Detect which cell encompasses the target text, then output its (x, y) center coordinate. 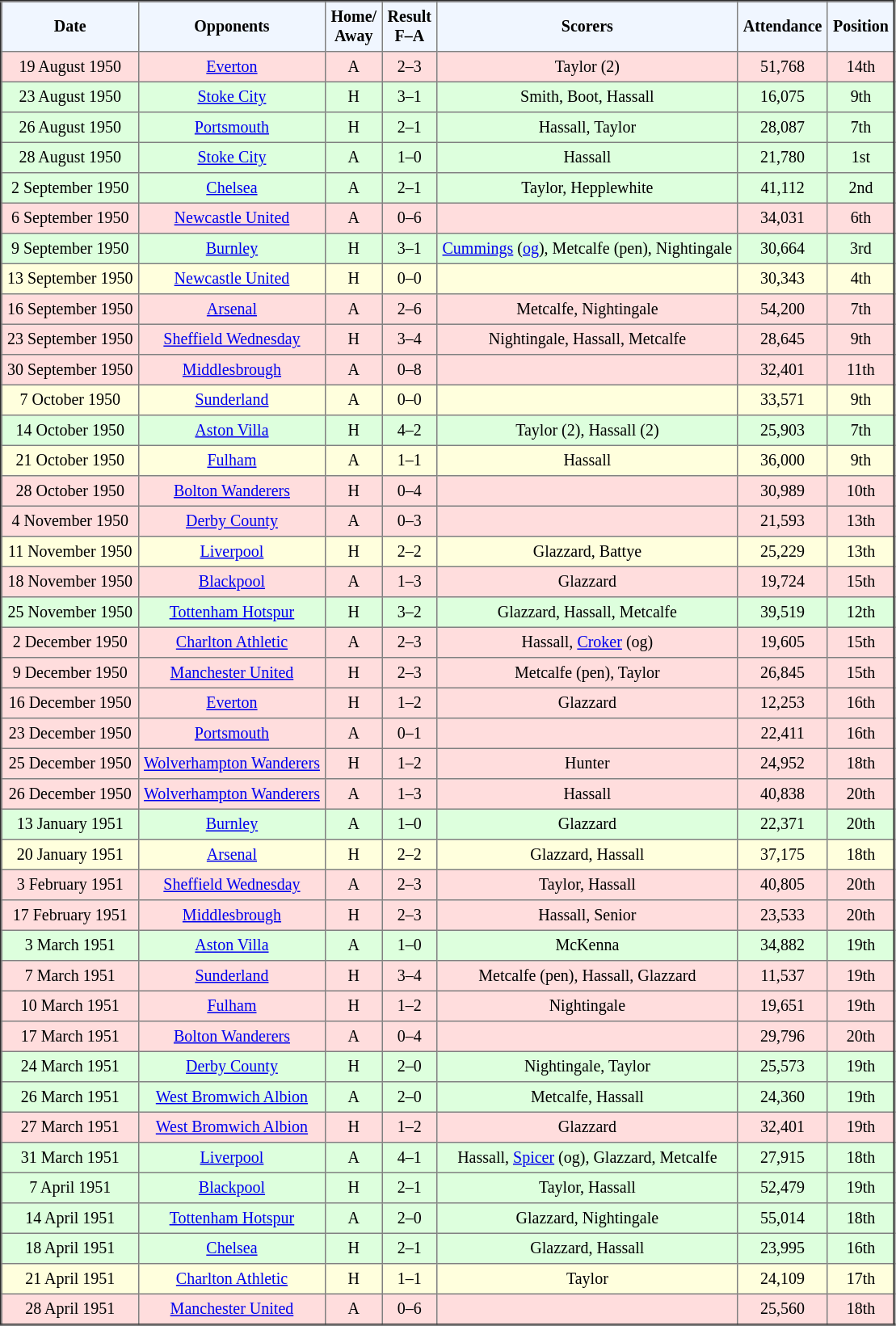
Nightingale, Taylor (587, 1067)
28,645 (782, 339)
26,845 (782, 673)
Taylor (2), Hassall (2) (587, 431)
7 April 1951 (70, 1188)
23 December 1950 (70, 734)
2nd (861, 188)
55,014 (782, 1219)
20 January 1951 (70, 855)
14th (861, 67)
30,664 (782, 249)
Taylor, Hepplewhite (587, 188)
Glazzard, Nightingale (587, 1219)
37,175 (782, 855)
21,593 (782, 521)
Hassall, Senior (587, 916)
28 October 1950 (70, 491)
41,112 (782, 188)
40,805 (782, 885)
54,200 (782, 309)
26 August 1950 (70, 128)
33,571 (782, 400)
24,109 (782, 1279)
3 February 1951 (70, 885)
Attendance (782, 27)
22,411 (782, 734)
1st (861, 158)
7 March 1951 (70, 976)
24 March 1951 (70, 1067)
19 August 1950 (70, 67)
3–2 (410, 612)
2 December 1950 (70, 642)
Taylor (2) (587, 67)
Metcalfe (pen), Hassall, Glazzard (587, 976)
24,952 (782, 764)
14 October 1950 (70, 431)
3 March 1951 (70, 945)
30,989 (782, 491)
Hassall, Taylor (587, 128)
0–3 (410, 521)
25,573 (782, 1067)
0–1 (410, 734)
2 September 1950 (70, 188)
Date (70, 27)
23,995 (782, 1248)
Smith, Boot, Hassall (587, 97)
Nightingale (587, 1006)
Hunter (587, 764)
40,838 (782, 794)
11th (861, 370)
Hassall, Croker (og) (587, 642)
4 November 1950 (70, 521)
52,479 (782, 1188)
Cummings (og), Metcalfe (pen), Nightingale (587, 249)
7 October 1950 (70, 400)
34,031 (782, 218)
51,768 (782, 67)
11 November 1950 (70, 552)
Home/Away (354, 27)
24,360 (782, 1097)
Opponents (231, 27)
29,796 (782, 1037)
34,882 (782, 945)
10 March 1951 (70, 1006)
18 April 1951 (70, 1248)
Glazzard, Hassall, Metcalfe (587, 612)
17th (861, 1279)
19,651 (782, 1006)
4–1 (410, 1158)
23 August 1950 (70, 97)
3rd (861, 249)
17 March 1951 (70, 1037)
Scorers (587, 27)
Nightingale, Hassall, Metcalfe (587, 339)
19,724 (782, 582)
25,229 (782, 552)
36,000 (782, 461)
ResultF–A (410, 27)
13 September 1950 (70, 279)
22,371 (782, 824)
26 March 1951 (70, 1097)
16 September 1950 (70, 309)
13 January 1951 (70, 824)
2–6 (410, 309)
21 April 1951 (70, 1279)
12,253 (782, 703)
6th (861, 218)
0–8 (410, 370)
16,075 (782, 97)
11,537 (782, 976)
4th (861, 279)
14 April 1951 (70, 1219)
28 August 1950 (70, 158)
Metcalfe, Nightingale (587, 309)
28 April 1951 (70, 1309)
25,560 (782, 1309)
Taylor (587, 1279)
19,605 (782, 642)
17 February 1951 (70, 916)
30 September 1950 (70, 370)
9 September 1950 (70, 249)
16 December 1950 (70, 703)
Metcalfe, Hassall (587, 1097)
25,903 (782, 431)
Metcalfe (pen), Taylor (587, 673)
21 October 1950 (70, 461)
Position (861, 27)
25 December 1950 (70, 764)
12th (861, 612)
28,087 (782, 128)
21,780 (782, 158)
27 March 1951 (70, 1127)
4–2 (410, 431)
23 September 1950 (70, 339)
Hassall, Spicer (og), Glazzard, Metcalfe (587, 1158)
18 November 1950 (70, 582)
6 September 1950 (70, 218)
27,915 (782, 1158)
25 November 1950 (70, 612)
30,343 (782, 279)
23,533 (782, 916)
Glazzard, Battye (587, 552)
10th (861, 491)
31 March 1951 (70, 1158)
26 December 1950 (70, 794)
McKenna (587, 945)
39,519 (782, 612)
9 December 1950 (70, 673)
